Scan for the cell matching the given text and deliver its [x, y] coordinate at center. 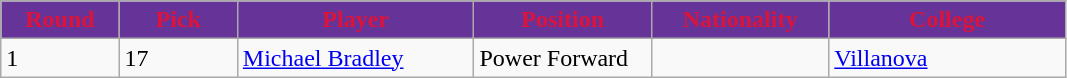
Michael Bradley [356, 58]
Pick [178, 20]
Villanova [948, 58]
Player [356, 20]
College [948, 20]
Round [60, 20]
Position [562, 20]
Nationality [740, 20]
1 [60, 58]
Power Forward [562, 58]
17 [178, 58]
